Output the [x, y] coordinate of the center of the cell containing the given text.  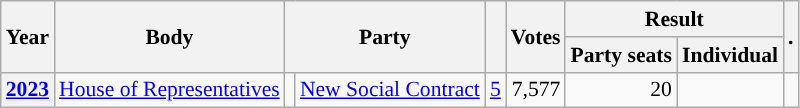
Votes [536, 36]
New Social Contract [390, 90]
House of Representatives [170, 90]
2023 [28, 90]
Party seats [620, 55]
7,577 [536, 90]
5 [496, 90]
Party [385, 36]
. [791, 36]
Result [674, 19]
Body [170, 36]
Individual [730, 55]
20 [620, 90]
Year [28, 36]
